Extract the [x, y] coordinate from the center of the cell holding the provided text.  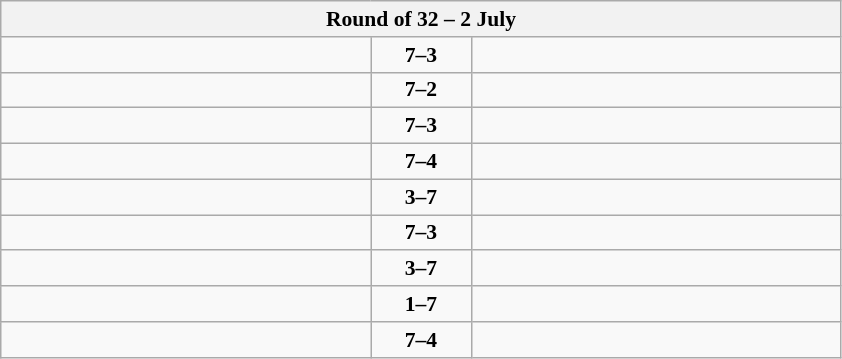
7–2 [421, 90]
1–7 [421, 304]
Round of 32 – 2 July [421, 19]
